Provide the (x, y) coordinate of the cell's center where the given text is located.  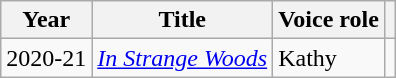
Voice role (329, 20)
Title (182, 20)
2020-21 (46, 58)
Year (46, 20)
Kathy (329, 58)
In Strange Woods (182, 58)
